Capture the cell that displays the provided text and extract its (x, y) central coordinate. 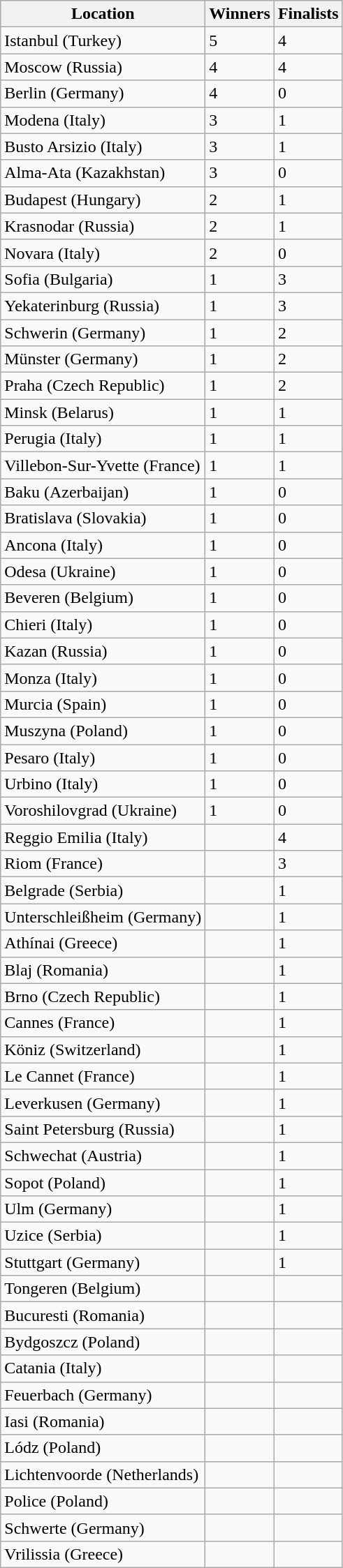
Kazan (Russia) (103, 651)
Bydgoszcz (Poland) (103, 1342)
Voroshilovgrad (Ukraine) (103, 811)
Bratislava (Slovakia) (103, 518)
Alma-Ata (Kazakhstan) (103, 173)
Location (103, 14)
Leverkusen (Germany) (103, 1103)
Schwerin (Germany) (103, 333)
Urbino (Italy) (103, 784)
Schwerte (Germany) (103, 1528)
Ancona (Italy) (103, 545)
Krasnodar (Russia) (103, 226)
Finalists (308, 14)
Pesaro (Italy) (103, 757)
Tongeren (Belgium) (103, 1289)
Budapest (Hungary) (103, 200)
Catania (Italy) (103, 1368)
Blaj (Romania) (103, 970)
Muszyna (Poland) (103, 731)
Monza (Italy) (103, 678)
Cannes (France) (103, 1023)
Athínai (Greece) (103, 943)
Le Cannet (France) (103, 1076)
Yekaterinburg (Russia) (103, 306)
Riom (France) (103, 864)
Vrilissia (Greece) (103, 1554)
Moscow (Russia) (103, 67)
Istanbul (Turkey) (103, 40)
Novara (Italy) (103, 253)
5 (240, 40)
Köniz (Switzerland) (103, 1050)
Sofia (Bulgaria) (103, 279)
Stuttgart (Germany) (103, 1262)
Chieri (Italy) (103, 625)
Uzice (Serbia) (103, 1236)
Reggio Emilia (Italy) (103, 837)
Minsk (Belarus) (103, 412)
Saint Petersburg (Russia) (103, 1129)
Iasi (Romania) (103, 1421)
Modena (Italy) (103, 120)
Busto Arsizio (Italy) (103, 147)
Schwechat (Austria) (103, 1156)
Berlin (Germany) (103, 94)
Ulm (Germany) (103, 1209)
Police (Poland) (103, 1501)
Murcia (Spain) (103, 704)
Feuerbach (Germany) (103, 1395)
Lódz (Poland) (103, 1448)
Praha (Czech Republic) (103, 386)
Münster (Germany) (103, 359)
Baku (Azerbaijan) (103, 492)
Beveren (Belgium) (103, 598)
Lichtenvoorde (Netherlands) (103, 1474)
Sopot (Poland) (103, 1183)
Brno (Czech Republic) (103, 996)
Winners (240, 14)
Villebon-Sur-Yvette (France) (103, 465)
Bucuresti (Romania) (103, 1315)
Odesa (Ukraine) (103, 572)
Belgrade (Serbia) (103, 890)
Perugia (Italy) (103, 439)
Unterschleißheim (Germany) (103, 917)
